Return the [X, Y] coordinate for the center point of the cell that contains the specified text.  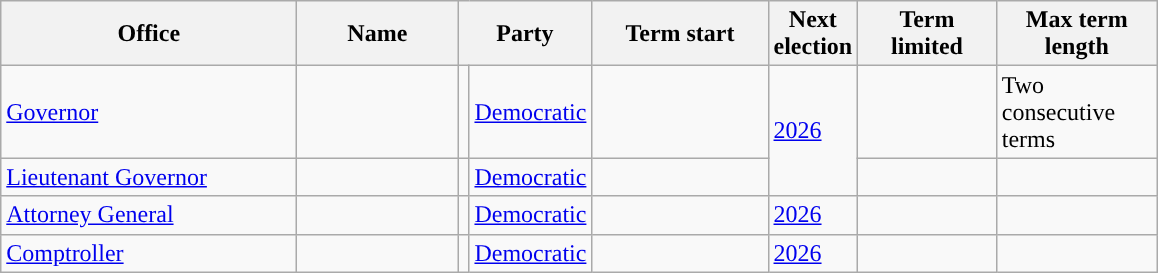
Comptroller [149, 253]
Governor [149, 112]
Max term length [1076, 34]
Name [378, 34]
Term start [680, 34]
Office [149, 34]
Term limited [928, 34]
Attorney General [149, 215]
Next election [813, 34]
Party [525, 34]
Lieutenant Governor [149, 177]
Two consecutive terms [1076, 112]
